From the cell containing the given text, extract its center point as [X, Y] coordinate. 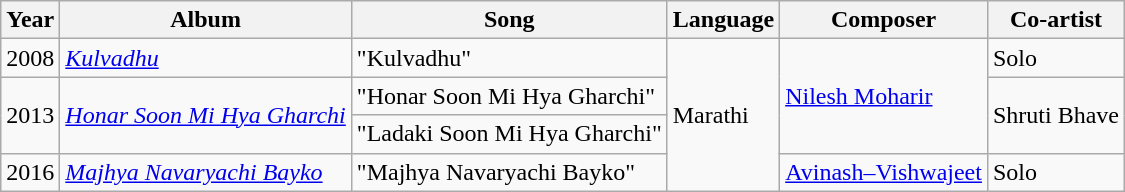
Co-artist [1056, 20]
Composer [884, 20]
Album [206, 20]
Year [30, 20]
Shruti Bhave [1056, 115]
Kulvadhu [206, 58]
Language [723, 20]
2016 [30, 172]
"Ladaki Soon Mi Hya Gharchi" [509, 134]
2008 [30, 58]
"Honar Soon Mi Hya Gharchi" [509, 96]
Nilesh Moharir [884, 96]
"Majhya Navaryachi Bayko" [509, 172]
Honar Soon Mi Hya Gharchi [206, 115]
"Kulvadhu" [509, 58]
Majhya Navaryachi Bayko [206, 172]
Song [509, 20]
2013 [30, 115]
Avinash–Vishwajeet [884, 172]
Marathi [723, 115]
